Output the (X, Y) coordinate of the center of the cell containing the given text.  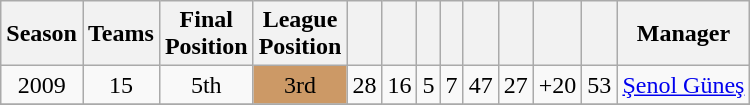
Manager (684, 34)
LeaguePosition (300, 34)
5th (206, 85)
27 (516, 85)
7 (452, 85)
Season (42, 34)
47 (480, 85)
Şenol Güneş (684, 85)
Teams (120, 34)
16 (400, 85)
5 (428, 85)
2009 (42, 85)
53 (600, 85)
+20 (558, 85)
28 (364, 85)
15 (120, 85)
FinalPosition (206, 34)
3rd (300, 85)
